Identify which cell holds the provided text, then report its [x, y] central coordinate. 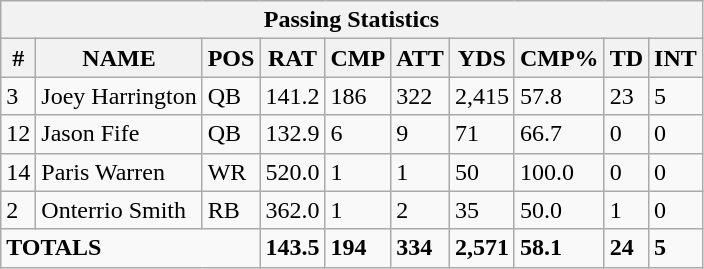
NAME [119, 58]
POS [231, 58]
322 [420, 96]
50.0 [559, 210]
3 [18, 96]
57.8 [559, 96]
9 [420, 134]
35 [482, 210]
58.1 [559, 248]
194 [358, 248]
6 [358, 134]
ATT [420, 58]
RB [231, 210]
CMP% [559, 58]
WR [231, 172]
141.2 [292, 96]
71 [482, 134]
Onterrio Smith [119, 210]
12 [18, 134]
23 [626, 96]
334 [420, 248]
Joey Harrington [119, 96]
362.0 [292, 210]
66.7 [559, 134]
TD [626, 58]
100.0 [559, 172]
143.5 [292, 248]
2,415 [482, 96]
# [18, 58]
2,571 [482, 248]
YDS [482, 58]
TOTALS [130, 248]
24 [626, 248]
186 [358, 96]
Passing Statistics [352, 20]
520.0 [292, 172]
INT [676, 58]
Paris Warren [119, 172]
RAT [292, 58]
132.9 [292, 134]
CMP [358, 58]
14 [18, 172]
Jason Fife [119, 134]
50 [482, 172]
